Scan for the cell matching the given text and deliver its [x, y] coordinate at center. 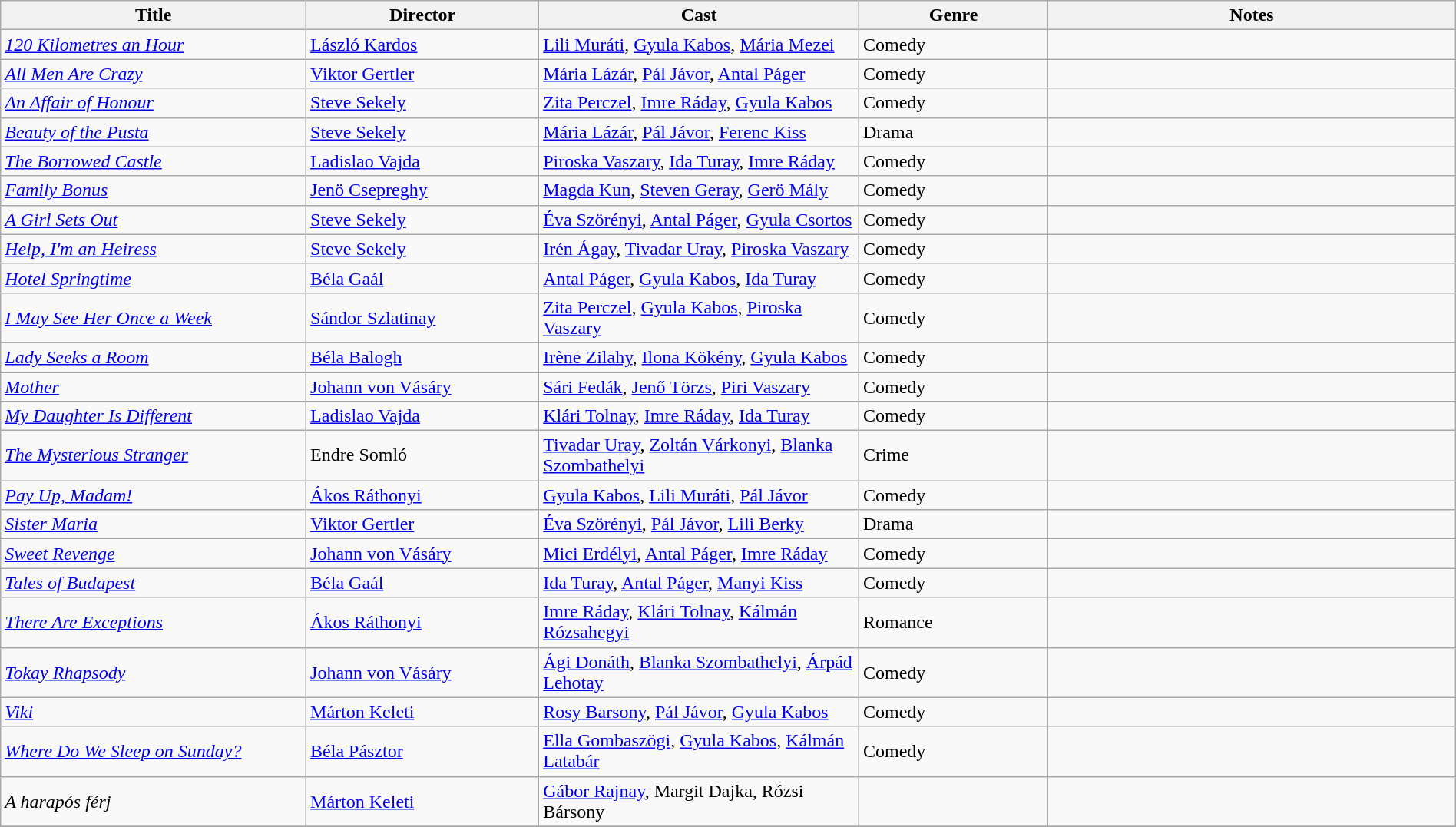
Family Bonus [154, 190]
Éva Szörényi, Pál Jávor, Lili Berky [699, 524]
Zita Perczel, Gyula Kabos, Piroska Vaszary [699, 318]
Help, I'm an Heiress [154, 249]
Romance [953, 622]
Cast [699, 15]
László Kardos [422, 45]
Lady Seeks a Room [154, 357]
Genre [953, 15]
Sweet Revenge [154, 554]
120 Kilometres an Hour [154, 45]
Viki [154, 712]
Tales of Budapest [154, 583]
Béla Pásztor [422, 751]
Sándor Szlatinay [422, 318]
Mária Lázár, Pál Jávor, Ferenc Kiss [699, 132]
All Men Are Crazy [154, 74]
Endre Somló [422, 456]
Zita Perczel, Imre Ráday, Gyula Kabos [699, 103]
A harapós férj [154, 802]
The Mysterious Stranger [154, 456]
Pay Up, Madam! [154, 495]
Director [422, 15]
Jenö Csepreghy [422, 190]
Crime [953, 456]
Antal Páger, Gyula Kabos, Ida Turay [699, 278]
Gyula Kabos, Lili Muráti, Pál Jávor [699, 495]
Sári Fedák, Jenő Törzs, Piri Vaszary [699, 386]
Piroska Vaszary, Ida Turay, Imre Ráday [699, 161]
Hotel Springtime [154, 278]
The Borrowed Castle [154, 161]
An Affair of Honour [154, 103]
Beauty of the Pusta [154, 132]
Imre Ráday, Klári Tolnay, Kálmán Rózsahegyi [699, 622]
I May See Her Once a Week [154, 318]
Béla Balogh [422, 357]
Ella Gombaszögi, Gyula Kabos, Kálmán Latabár [699, 751]
Mária Lázár, Pál Jávor, Antal Páger [699, 74]
Notes [1252, 15]
Ida Turay, Antal Páger, Manyi Kiss [699, 583]
My Daughter Is Different [154, 416]
Lili Muráti, Gyula Kabos, Mária Mezei [699, 45]
There Are Exceptions [154, 622]
A Girl Sets Out [154, 220]
Tokay Rhapsody [154, 673]
Title [154, 15]
Where Do We Sleep on Sunday? [154, 751]
Irén Ágay, Tivadar Uray, Piroska Vaszary [699, 249]
Tivadar Uray, Zoltán Várkonyi, Blanka Szombathelyi [699, 456]
Éva Szörényi, Antal Páger, Gyula Csortos [699, 220]
Ági Donáth, Blanka Szombathelyi, Árpád Lehotay [699, 673]
Mici Erdélyi, Antal Páger, Imre Ráday [699, 554]
Irène Zilahy, Ilona Kökény, Gyula Kabos [699, 357]
Sister Maria [154, 524]
Rosy Barsony, Pál Jávor, Gyula Kabos [699, 712]
Magda Kun, Steven Geray, Gerö Mály [699, 190]
Klári Tolnay, Imre Ráday, Ida Turay [699, 416]
Gábor Rajnay, Margit Dajka, Rózsi Bársony [699, 802]
Mother [154, 386]
